Output the (x, y) coordinate of the center of the cell containing the given text.  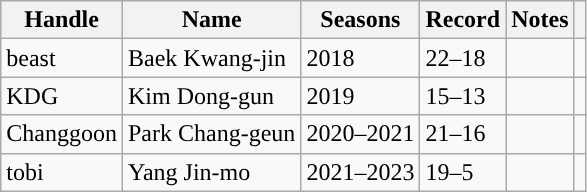
Baek Kwang-jin (211, 58)
Seasons (360, 20)
Yang Jin-mo (211, 172)
beast (62, 58)
KDG (62, 96)
2018 (360, 58)
tobi (62, 172)
Handle (62, 20)
Name (211, 20)
Record (463, 20)
2020–2021 (360, 134)
Changgoon (62, 134)
2021–2023 (360, 172)
19–5 (463, 172)
Kim Dong-gun (211, 96)
Notes (540, 20)
2019 (360, 96)
Park Chang-geun (211, 134)
22–18 (463, 58)
15–13 (463, 96)
21–16 (463, 134)
